Find where the given text appears and provide that cell's center as [X, Y] coordinate. 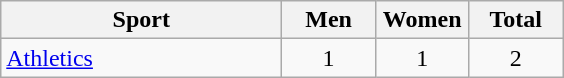
Women [422, 20]
Sport [142, 20]
Men [329, 20]
2 [516, 58]
Total [516, 20]
Athletics [142, 58]
